Find where the given text appears and provide that cell's center as [X, Y] coordinate. 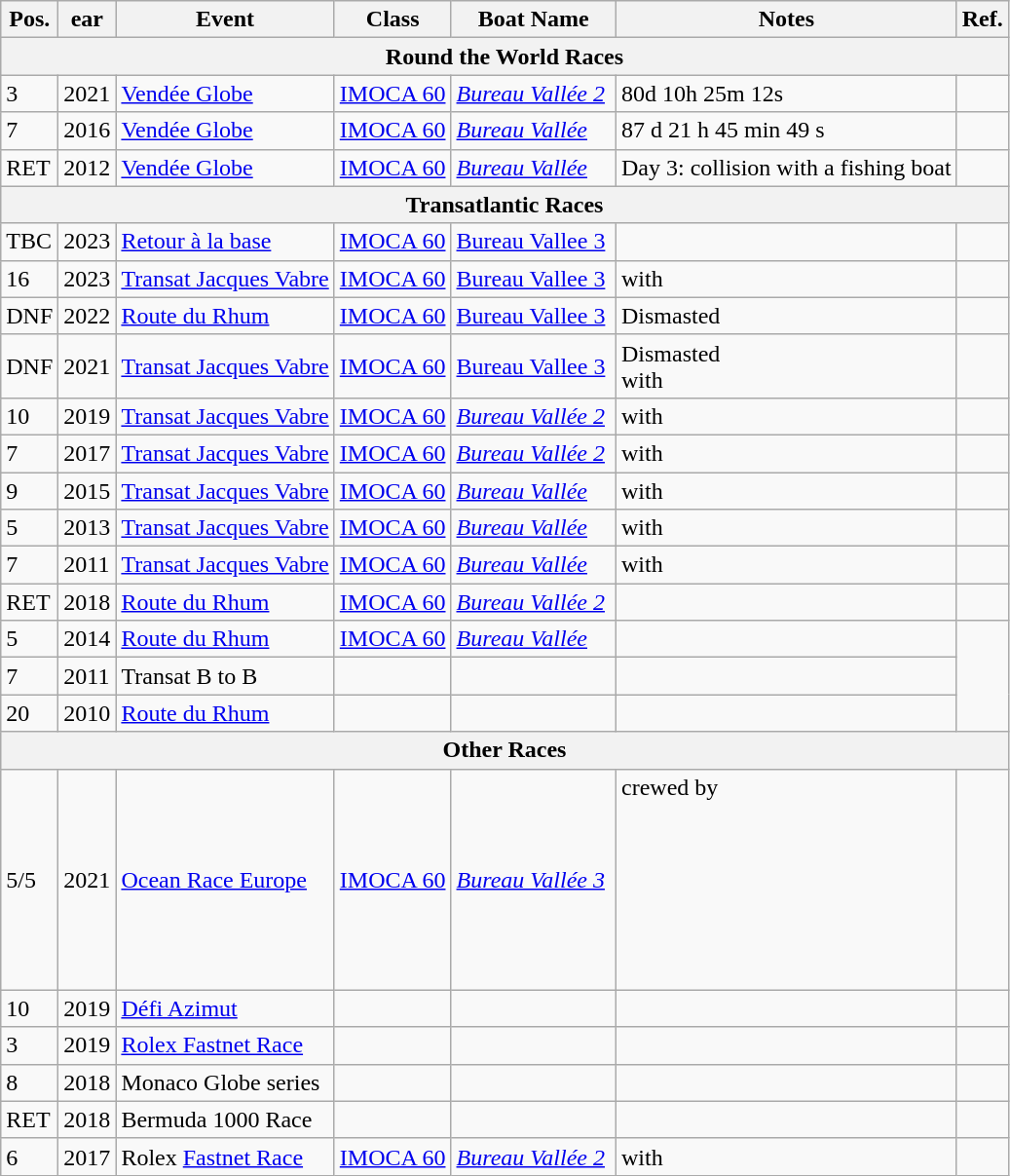
Notes [786, 19]
Ref. [982, 19]
20 [29, 713]
TBC [29, 242]
8 [29, 1082]
Ocean Race Europe [225, 879]
2010 [88, 713]
crewed by [786, 879]
Transatlantic Races [505, 205]
2022 [88, 316]
Event [225, 19]
Monaco Globe series [225, 1082]
2012 [88, 168]
Défi Azimut [225, 1008]
16 [29, 279]
2013 [88, 528]
87 d 21 h 45 min 49 s [786, 131]
5/5 [29, 879]
Other Races [505, 750]
Bermuda 1000 Race [225, 1119]
2016 [88, 131]
Pos. [29, 19]
Dismastedwith [786, 366]
Boat Name [534, 19]
Day 3: collision with a fishing boat [786, 168]
ear [88, 19]
2015 [88, 490]
Transat B to B [225, 676]
2014 [88, 639]
9 [29, 490]
Bureau Vallée 3 [534, 879]
80d 10h 25m 12s [786, 94]
Class [393, 19]
Retour à la base [225, 242]
Dismasted [786, 316]
Round the World Races [505, 57]
6 [29, 1157]
